For the text-containing cell, return its midpoint in (x, y) coordinate format. 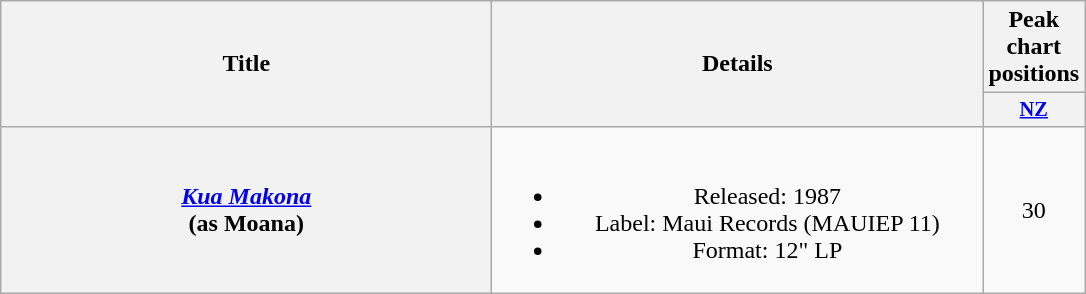
Kua Makona (as Moana) (246, 210)
30 (1034, 210)
Details (738, 64)
Title (246, 64)
Peak chartpositions (1034, 47)
Released: 1987Label: Maui Records (MAUIEP 11)Format: 12" LP (738, 210)
NZ (1034, 110)
